From the cell containing the given text, extract its center point as (X, Y) coordinate. 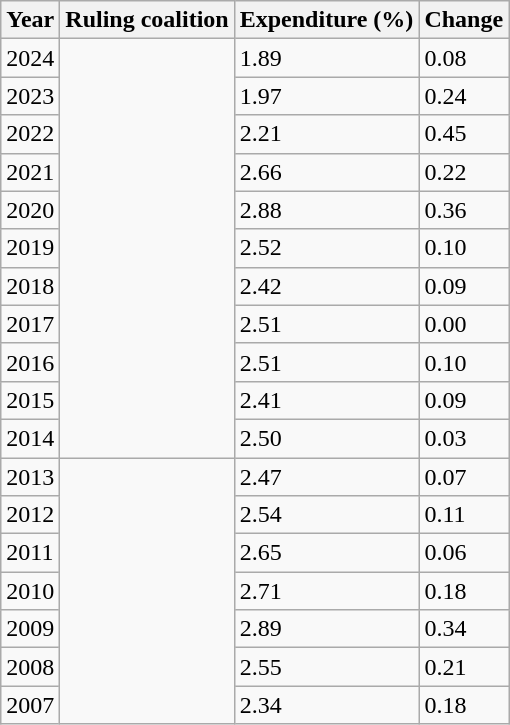
Year (30, 20)
2.52 (326, 248)
Expenditure (%) (326, 20)
Change (464, 20)
2.47 (326, 477)
2016 (30, 362)
2.54 (326, 515)
2018 (30, 286)
0.45 (464, 134)
2.34 (326, 705)
2024 (30, 58)
1.97 (326, 96)
2023 (30, 96)
Ruling coalition (147, 20)
0.24 (464, 96)
2.66 (326, 172)
0.03 (464, 438)
0.07 (464, 477)
0.00 (464, 324)
0.36 (464, 210)
2.71 (326, 591)
2019 (30, 248)
2013 (30, 477)
0.34 (464, 629)
2021 (30, 172)
2007 (30, 705)
2.42 (326, 286)
0.11 (464, 515)
2011 (30, 553)
0.06 (464, 553)
2010 (30, 591)
2.89 (326, 629)
2012 (30, 515)
0.22 (464, 172)
2015 (30, 400)
2008 (30, 667)
0.08 (464, 58)
2.21 (326, 134)
2020 (30, 210)
2.65 (326, 553)
2.55 (326, 667)
0.21 (464, 667)
2.41 (326, 400)
2022 (30, 134)
2.50 (326, 438)
2017 (30, 324)
2009 (30, 629)
2.88 (326, 210)
2014 (30, 438)
1.89 (326, 58)
